Capture the cell that displays the provided text and extract its (X, Y) central coordinate. 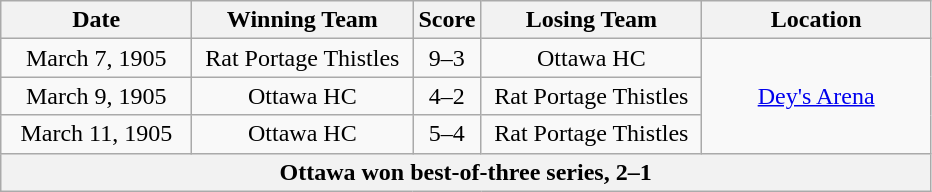
Score (447, 20)
Ottawa won best-of-three series, 2–1 (466, 172)
Location (816, 20)
4–2 (447, 96)
March 11, 1905 (96, 134)
Losing Team (592, 20)
Date (96, 20)
March 7, 1905 (96, 58)
Winning Team (302, 20)
Dey's Arena (816, 96)
5–4 (447, 134)
March 9, 1905 (96, 96)
9–3 (447, 58)
